Find where the given text appears and provide that cell's center as (X, Y) coordinate. 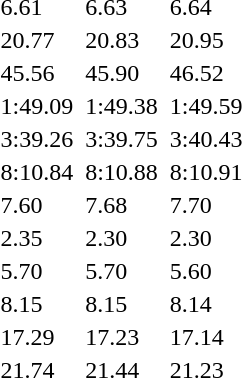
8.15 (122, 304)
3:39.75 (122, 139)
7.68 (122, 205)
8:10.88 (122, 172)
20.83 (122, 40)
17.23 (122, 337)
2.30 (122, 238)
5.70 (122, 271)
1:49.38 (122, 106)
45.90 (122, 73)
